Provide the [X, Y] coordinate of the cell's center where the given text is located.  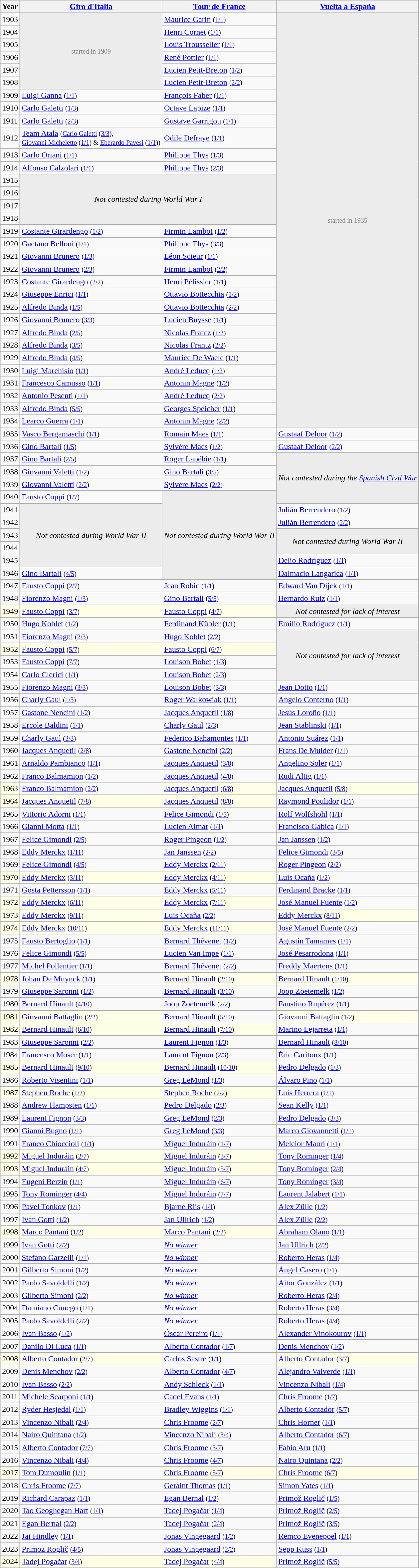
Tadej Pogačar (4/4) [219, 1561]
Nicolas Frantz (1/2) [219, 332]
1913 [10, 155]
Bernard Thévenet (1/2) [219, 940]
Jacques Anquetil (6/8) [219, 789]
1946 [10, 573]
Giuseppe Saronni (2/2) [91, 1042]
Egan Bernal (2/2) [91, 1523]
Alex Zülle (1/2) [348, 1207]
2016 [10, 1460]
1932 [10, 396]
1909 [10, 95]
Dalmacio Langarica (1/1) [348, 573]
Chris Froome (2/7) [219, 1422]
1992 [10, 1156]
2003 [10, 1295]
Firmin Lambot (1/2) [219, 231]
Francisco Gabica (1/1) [348, 827]
Carlo Galetti (2/3) [91, 121]
Vincenzo Nibali (3/4) [219, 1435]
1958 [10, 725]
Faustino Rupérez (1/1) [348, 1004]
Pedro Delgado (2/3) [219, 1105]
1915 [10, 180]
Julián Berrendero (1/2) [348, 510]
Edward Van Dijck (1/1) [348, 586]
Eddy Merckx (9/11) [91, 915]
Álvaro Pino (1/1) [348, 1080]
1921 [10, 256]
Henri Cornet (1/1) [219, 32]
Vasco Bergamaschi (1/1) [91, 434]
Jan Ullrich (2/2) [348, 1245]
Simon Yates (1/1) [348, 1485]
Carlo Galetti (1/3) [91, 108]
Laurent Jalabert (1/1) [348, 1194]
2019 [10, 1498]
Francesco Moser (1/1) [91, 1055]
Alfredo Binda (5/5) [91, 408]
Marco Pantani (2/2) [219, 1232]
Jonas Vingegaard (2/2) [219, 1549]
Angelino Soler (1/1) [348, 763]
Ivan Gotti (1/2) [91, 1219]
1990 [10, 1131]
1983 [10, 1042]
1976 [10, 953]
Fausto Coppi (6/7) [219, 649]
Jacques Anquetil (7/8) [91, 801]
1914 [10, 167]
Vincenzo Nibali (1/4) [348, 1384]
1945 [10, 560]
Philippe Thys (2/3) [219, 167]
Laurent Fignon (1/3) [219, 1042]
Lucien Aimar (1/1) [219, 827]
Learco Guerra (1/1) [91, 421]
Eddy Merckx (5/11) [219, 890]
Gösta Pettersson (1/1) [91, 890]
2024 [10, 1561]
1934 [10, 421]
Chris Froome (3/7) [219, 1447]
1939 [10, 484]
Gustave Garrigou (1/1) [219, 121]
Tony Rominger (1/4) [348, 1156]
1964 [10, 801]
1975 [10, 940]
Tadej Pogačar (3/4) [91, 1561]
Alberto Contador (1/7) [219, 1346]
Ryder Hesjedal (1/1) [91, 1410]
2022 [10, 1536]
Michel Pollentier (1/1) [91, 966]
Louis Trousselier (1/1) [219, 45]
Alfredo Binda (3/5) [91, 345]
Odile Defraye (1/1) [219, 138]
Roberto Heras (2/4) [348, 1295]
Year [10, 7]
Luis Herrera (1/1) [348, 1093]
Jacques Anquetil (2/8) [91, 750]
Bernard Hinault (2/10) [219, 978]
Ottavio Bottecchia (2/2) [219, 307]
Gianni Motta (1/1) [91, 827]
Gino Bartali (3/5) [219, 472]
2023 [10, 1549]
2006 [10, 1333]
Greg LeMond (3/3) [219, 1131]
1926 [10, 320]
Gino Bartali (2/5) [91, 459]
Louison Bobet (2/3) [219, 674]
Gustaaf Deloor (1/2) [348, 434]
Sepp Kuss (1/1) [348, 1549]
Eugeni Berzin (1/1) [91, 1181]
Eddy Merckx (7/11) [219, 903]
Luigi Ganna (1/1) [91, 95]
Gianni Bugno (1/1) [91, 1131]
Rudi Altig (1/1) [348, 776]
Fausto Coppi (3/7) [91, 611]
1949 [10, 611]
Roberto Heras (4/4) [348, 1321]
Remco Evenepoel (1/1) [348, 1536]
Gaetano Belloni (1/1) [91, 244]
Hugo Koblet (1/2) [91, 624]
Alfredo Binda (4/5) [91, 358]
Costante Girardengo (1/2) [91, 231]
1963 [10, 789]
Julián Berrendero (2/2) [348, 522]
Eddy Merckx (1/11) [91, 852]
Fiorenzo Magni (1/3) [91, 599]
1981 [10, 1017]
Jacques Anquetil (4/8) [219, 776]
Bradley Wiggins (1/1) [219, 1410]
Giovanni Brunero (3/3) [91, 320]
Miguel Induráin (3/7) [219, 1156]
Fausto Coppi (4/7) [219, 611]
1950 [10, 624]
1927 [10, 332]
Tony Rominger (4/4) [91, 1194]
Aitor González (1/1) [348, 1283]
Marco Pantani (1/2) [91, 1232]
Stephen Roche (2/2) [219, 1093]
Ángel Casero (1/1) [348, 1270]
2021 [10, 1523]
1911 [10, 121]
François Faber (1/1) [219, 95]
2012 [10, 1410]
Paolo Savoldelli (2/2) [91, 1321]
Ivan Gotti (2/2) [91, 1245]
Laurent Fignon (3/3) [91, 1118]
1987 [10, 1093]
Franco Chioccioli (1/1) [91, 1143]
Greg LeMond (2/3) [219, 1118]
Primož Roglič (4/5) [91, 1549]
Federico Bahamontes (1/1) [219, 738]
Miguel Induráin (4/7) [91, 1169]
Jacques Anquetil (1/8) [219, 712]
Fausto Coppi (2/7) [91, 586]
2007 [10, 1346]
Fausto Coppi (5/7) [91, 649]
Tadej Pogačar (1/4) [219, 1511]
Bernard Hinault (10/10) [219, 1067]
Roberto Heras (1/4) [348, 1257]
Jesús Loroño (1/1) [348, 712]
2005 [10, 1321]
Jacques Anquetil (3/8) [219, 763]
Primož Roglič (2/5) [348, 1511]
1918 [10, 218]
Luigi Marchisio (1/1) [91, 371]
1970 [10, 877]
Franco Balmamion (2/2) [91, 789]
1982 [10, 1029]
1916 [10, 193]
Antonin Magne (2/2) [219, 421]
1919 [10, 231]
Lucien Buysse (1/1) [219, 320]
1923 [10, 282]
Philippe Thys (3/3) [219, 244]
Giuseppe Saronni (1/2) [91, 991]
Team Atala (Carlo Galetti (3/3),Giovanni Micheletto (1/1) & Eberardo Pavesi (1/1)) [91, 138]
Jean Robic (1/1) [219, 586]
1906 [10, 57]
Jacques Anquetil (8/8) [219, 801]
Chris Froome (1/7) [348, 1397]
2002 [10, 1283]
Delio Rodríguez (1/1) [348, 560]
Felice Gimondi (1/5) [219, 814]
Fiorenzo Magni (3/3) [91, 687]
Alejandro Valverde (1/1) [348, 1371]
Geraint Thomas (1/1) [219, 1485]
Roger Pingeon (2/2) [348, 865]
Hugo Koblet (2/2) [219, 637]
Giovanni Brunero (1/3) [91, 256]
Laurent Fignon (2/3) [219, 1055]
Bernard Hinault (3/10) [219, 991]
1929 [10, 358]
Miguel Induráin (7/7) [219, 1194]
1954 [10, 674]
1965 [10, 814]
Franco Balmamion (1/2) [91, 776]
Johan De Muynck (1/1) [91, 978]
1960 [10, 750]
1940 [10, 497]
Ferdinand Kübler (1/1) [219, 624]
Jacques Anquetil (5/8) [348, 789]
1956 [10, 700]
Vincenzo Nibali (2/4) [91, 1422]
Rolf Wolfshohl (1/1) [348, 814]
Chris Froome (4/7) [219, 1460]
1903 [10, 19]
Jai Hindley (1/1) [91, 1536]
1910 [10, 108]
Not contested during World War I [148, 199]
Maurice Garin (1/1) [219, 19]
1948 [10, 599]
1972 [10, 903]
2008 [10, 1359]
Fabio Aru (1/1) [348, 1447]
Costante Girardengo (2/2) [91, 282]
Alfonso Calzolari (1/1) [91, 167]
2018 [10, 1485]
Lucien Petit-Breton (2/2) [219, 83]
Luis Ocaña (1/2) [348, 877]
Arnaldo Pambianco (1/1) [91, 763]
Damiano Cunego (1/1) [91, 1308]
1907 [10, 70]
2010 [10, 1384]
Miguel Induráin (6/7) [219, 1181]
Romain Maes (1/1) [219, 434]
1936 [10, 446]
1952 [10, 649]
Gino Bartali (5/5) [219, 599]
Bernardo Ruiz (1/1) [348, 599]
Nairo Quintana (2/2) [348, 1460]
Ivan Basso (1/2) [91, 1333]
1912 [10, 138]
Éric Caritoux (1/1) [348, 1055]
Antonio Suárez (1/1) [348, 738]
Jean Stablinski (1/1) [348, 725]
1905 [10, 45]
Gino Bartali (4/5) [91, 573]
1980 [10, 1004]
Fausto Coppi (1/7) [91, 497]
Giovanni Valetti (1/2) [91, 472]
Antonio Pesenti (1/1) [91, 396]
Chris Froome (5/7) [219, 1473]
2014 [10, 1435]
1953 [10, 662]
Sylvère Maes (1/2) [219, 446]
1924 [10, 294]
Bernard Thévenet (2/2) [219, 966]
Greg LeMond (1/3) [219, 1080]
2013 [10, 1422]
Roberto Visentini (1/1) [91, 1080]
Tao Geoghegan Hart (1/1) [91, 1511]
2000 [10, 1257]
Óscar Pereiro (1/1) [219, 1333]
Joop Zoetemelk (2/2) [219, 1004]
Sylvère Maes (2/2) [219, 484]
Eddy Merckx (2/11) [219, 865]
André Leducq (1/2) [219, 371]
Alberto Contador (3/7) [348, 1359]
1968 [10, 852]
Léon Scieur (1/1) [219, 256]
Michele Scarponi (1/1) [91, 1397]
Louison Bobet (3/3) [219, 687]
1930 [10, 371]
Freddy Maertens (1/1) [348, 966]
Felice Gimondi (2/5) [91, 839]
Georges Speicher (1/1) [219, 408]
1928 [10, 345]
1991 [10, 1143]
Denis Menchov (1/2) [348, 1346]
Stephen Roche (1/2) [91, 1093]
Sean Kelly (1/1) [348, 1105]
Alberto Contador (6/7) [348, 1435]
Jonas Vingegaard (1/2) [219, 1536]
Francesco Camusso (1/1) [91, 383]
Miguel Induráin (2/7) [91, 1156]
Raymond Poulidor (1/1) [348, 801]
1959 [10, 738]
Maurice De Waele (1/1) [219, 358]
Antonin Magne (1/2) [219, 383]
Vincenzo Nibali (4/4) [91, 1460]
Jan Ullrich (1/2) [219, 1219]
Pedro Delgado (1/3) [348, 1067]
Bernard Hinault (9/10) [91, 1067]
1979 [10, 991]
1937 [10, 459]
Eddy Merckx (11/11) [219, 928]
Joop Zoetemelk (1/2) [348, 991]
René Pottier (1/1) [219, 57]
Eddy Merckx (4/11) [219, 877]
Chris Froome (7/7) [91, 1485]
Alexander Vinokourov (1/1) [348, 1333]
Gilberto Simoni (2/2) [91, 1295]
Tom Dumoulin (1/1) [91, 1473]
1961 [10, 763]
Frans De Mulder (1/1) [348, 750]
Roger Lapébie (1/1) [219, 459]
Jan Janssen (2/2) [219, 852]
1904 [10, 32]
1941 [10, 510]
Danilo Di Luca (1/1) [91, 1346]
1974 [10, 928]
1994 [10, 1181]
1944 [10, 548]
Carlo Oriani (1/1) [91, 155]
Gastone Nencini (2/2) [219, 750]
1973 [10, 915]
Alex Zülle (2/2) [348, 1219]
Giovanni Battaglin (2/2) [91, 1017]
Alberto Contador (5/7) [348, 1410]
1984 [10, 1055]
Charly Gaul (1/3) [91, 700]
Abraham Olano (1/1) [348, 1232]
Gustaaf Deloor (2/2) [348, 446]
2004 [10, 1308]
Lucien Van Impe (1/1) [219, 953]
Fausto Coppi (7/7) [91, 662]
1996 [10, 1207]
José Manuel Fuente (2/2) [348, 928]
Bernard Hinault (8/10) [348, 1042]
Stefano Garzelli (1/1) [91, 1257]
Charly Gaul (2/3) [219, 725]
Giovanni Battaglin (1/2) [348, 1017]
1988 [10, 1105]
1955 [10, 687]
Giovanni Valetti (2/2) [91, 484]
1971 [10, 890]
Carlo Clerici (1/1) [91, 674]
Not contested during the Spanish Civil War [348, 478]
Jean Dotto (1/1) [348, 687]
Philippe Thys (1/3) [219, 155]
Giro d'Italia [91, 7]
1978 [10, 978]
José Manuel Fuente (1/2) [348, 903]
Alberto Contador (2/7) [91, 1359]
Vuelta a España [348, 7]
Nairo Quintana (1/2) [91, 1435]
Ivan Basso (2/2) [91, 1384]
Tony Rominger (3/4) [348, 1181]
1967 [10, 839]
Miguel Induráin (5/7) [219, 1169]
started in 1909 [91, 51]
Fausto Bertoglio (1/1) [91, 940]
1925 [10, 307]
Chris Horner (1/1) [348, 1422]
2001 [10, 1270]
Tony Rominger (2/4) [348, 1169]
Nicolas Frantz (2/2) [219, 345]
1951 [10, 637]
Alfredo Binda (1/5) [91, 307]
Giuseppe Enrici (1/1) [91, 294]
Eddy Merckx (10/11) [91, 928]
Carlos Sastre (1/1) [219, 1359]
1985 [10, 1067]
Bernard Hinault (6/10) [91, 1029]
Firmin Lambot (2/2) [219, 269]
1993 [10, 1169]
Roger Walkowiak (1/1) [219, 700]
1957 [10, 712]
1997 [10, 1219]
Angelo Conterno (1/1) [348, 700]
1969 [10, 865]
Primož Roglič (1/5) [348, 1498]
1938 [10, 472]
Felice Gimondi (3/5) [348, 852]
Denis Menchov (2/2) [91, 1371]
1962 [10, 776]
Marino Lejarreta (1/1) [348, 1029]
Jan Janssen (1/2) [348, 839]
1917 [10, 206]
2017 [10, 1473]
1931 [10, 383]
1966 [10, 827]
1998 [10, 1232]
2020 [10, 1511]
Miguel Induráin (1/7) [219, 1143]
Melcior Mauri (1/1) [348, 1143]
1989 [10, 1118]
Ottavio Bottecchia (1/2) [219, 294]
Bjarne Riis (1/1) [219, 1207]
Giovanni Brunero (2/3) [91, 269]
Bernard Hinault (1/10) [348, 978]
1986 [10, 1080]
1942 [10, 522]
Fiorenzo Magni (2/3) [91, 637]
Egan Bernal (1/2) [219, 1498]
2011 [10, 1397]
Emilio Rodríguez (1/1) [348, 624]
Lucien Petit-Breton (1/2) [219, 70]
Marco Giovannetti (1/1) [348, 1131]
2015 [10, 1447]
started in 1935 [348, 220]
Bernard Hinault (5/10) [219, 1017]
Eddy Merckx (8/11) [348, 915]
Chris Froome (6/7) [348, 1473]
Andrew Hampsten (1/1) [91, 1105]
Gilberto Simoni (1/2) [91, 1270]
Gino Bartali (1/5) [91, 446]
1943 [10, 535]
Roger Pingeon (1/2) [219, 839]
Agustín Tamames (1/1) [348, 940]
Louison Bobet (1/3) [219, 662]
Pedro Delgado (3/3) [348, 1118]
Richard Carapaz (1/1) [91, 1498]
1977 [10, 966]
1908 [10, 83]
Alberto Contador (7/7) [91, 1447]
1935 [10, 434]
Tadej Pogačar (2/4) [219, 1523]
Bernard Hinault (4/10) [91, 1004]
Ercole Baldini (1/1) [91, 725]
Paolo Savoldelli (1/2) [91, 1283]
Vittorio Adorni (1/1) [91, 814]
Eddy Merckx (3/11) [91, 877]
1920 [10, 244]
José Pesarrodona (1/1) [348, 953]
Cadel Evans (1/1) [219, 1397]
Henri Pélissier (1/1) [219, 282]
Ferdinand Bracke (1/1) [348, 890]
1922 [10, 269]
Primož Roglič (3/5) [348, 1523]
Roberto Heras (3/4) [348, 1308]
1933 [10, 408]
1999 [10, 1245]
Pavel Tonkov (1/1) [91, 1207]
Tour de France [219, 7]
Alfredo Binda (2/5) [91, 332]
1947 [10, 586]
1995 [10, 1194]
Bernard Hinault (7/10) [219, 1029]
Eddy Merckx (6/11) [91, 903]
Felice Gimondi (4/5) [91, 865]
Luis Ocaña (2/2) [219, 915]
Andy Schleck (1/1) [219, 1384]
Felice Gimondi (5/5) [91, 953]
Charly Gaul (3/3) [91, 738]
Primož Roglič (5/5) [348, 1561]
André Leducq (2/2) [219, 396]
Octave Lapize (1/1) [219, 108]
2009 [10, 1371]
Alberto Contador (4/7) [219, 1371]
Gastone Nencini (1/2) [91, 712]
